Return (X, Y) of the center of cell containing provided text 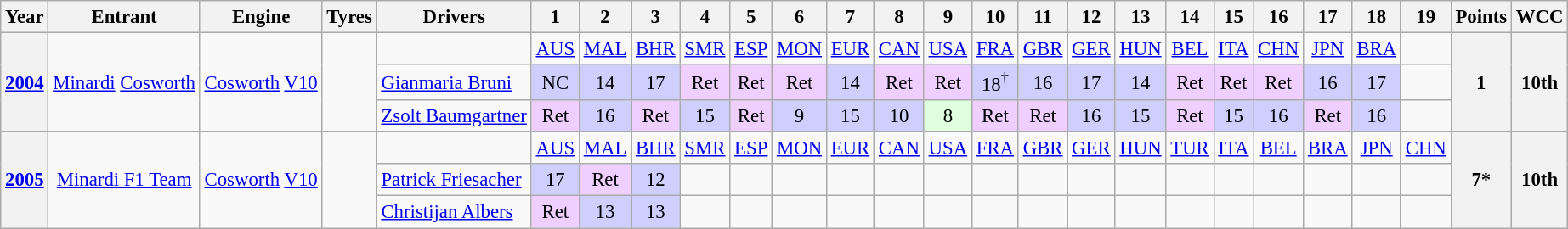
Engine (261, 17)
Points (1480, 17)
18 (1377, 17)
6 (800, 17)
19 (1426, 17)
7* (1480, 180)
NC (555, 82)
2005 (25, 180)
Drivers (454, 17)
Year (25, 17)
Minardi Cosworth (124, 83)
WCC (1539, 17)
Tyres (349, 17)
Gianmaria Bruni (454, 82)
Entrant (124, 17)
5 (751, 17)
3 (656, 17)
2004 (25, 83)
Christijan Albers (454, 212)
4 (705, 17)
Zsolt Baumgartner (454, 116)
Patrick Friesacher (454, 181)
11 (1042, 17)
2 (605, 17)
18† (994, 82)
Minardi F1 Team (124, 180)
7 (850, 17)
TUR (1190, 148)
